Return the (X, Y) coordinate for the center point of the cell that contains the specified text.  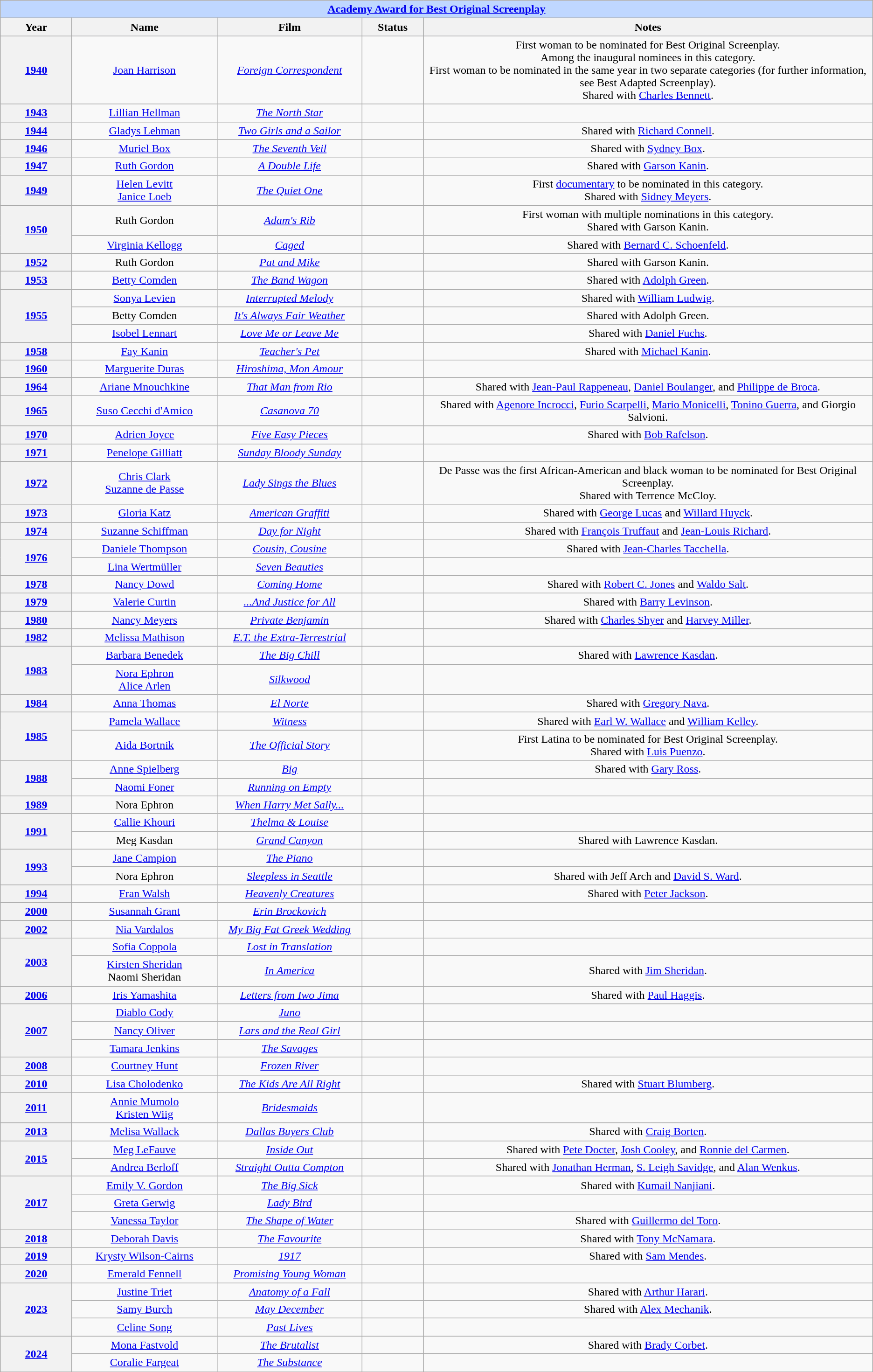
Casanova 70 (289, 411)
Pat and Mike (289, 262)
The Kids Are All Right (289, 1084)
Gloria Katz (145, 513)
Love Me or Leave Me (289, 334)
Promising Young Woman (289, 1274)
Anne Spielberg (145, 769)
Cousin, Cousine (289, 549)
1947 (36, 166)
1979 (36, 602)
Shared with Richard Connell. (648, 131)
Shared with Jim Sheridan. (648, 971)
1958 (36, 351)
Shared with Stuart Blumberg. (648, 1084)
Frozen River (289, 1066)
Krysty Wilson-Cairns (145, 1256)
1980 (36, 620)
1983 (36, 671)
Nora EphronAlice Arlen (145, 679)
Juno (289, 1013)
Shared with François Truffaut and Jean-Louis Richard. (648, 531)
2023 (36, 1309)
The Quiet One (289, 190)
Anatomy of a Fall (289, 1292)
A Double Life (289, 166)
Shared with Sydney Box. (648, 148)
Inside Out (289, 1149)
1988 (36, 778)
Shared with Barry Levinson. (648, 602)
1940 (36, 70)
Hiroshima, Mon Amour (289, 369)
1991 (36, 831)
1982 (36, 638)
Fran Walsh (145, 893)
The Shape of Water (289, 1220)
Shared with Agenore Incrocci, Furio Scarpelli, Mario Monicelli, Tonino Guerra, and Giorgio Salvioni. (648, 411)
Shared with Bob Rafelson. (648, 435)
Isobel Lennart (145, 334)
Shared with Charles Shyer and Harvey Miller. (648, 620)
Andrea Berloff (145, 1167)
1955 (36, 316)
Melissa Mathison (145, 638)
Shared with Gary Ross. (648, 769)
El Norte (289, 703)
The Brutalist (289, 1345)
Academy Award for Best Original Screenplay (436, 9)
Notes (648, 27)
The Big Chill (289, 655)
2020 (36, 1274)
Callie Khouri (145, 822)
1949 (36, 190)
Vanessa Taylor (145, 1220)
First Latina to be nominated for Best Original Screenplay.Shared with Luis Puenzo. (648, 745)
1946 (36, 148)
The Favourite (289, 1239)
Pamela Wallace (145, 721)
The Big Sick (289, 1185)
Coming Home (289, 584)
Straight Outta Compton (289, 1167)
Running on Empty (289, 787)
Lina Wertmüller (145, 566)
First woman with multiple nominations in this category.Shared with Garson Kanin. (648, 220)
Dallas Buyers Club (289, 1132)
Susannah Grant (145, 911)
2019 (36, 1256)
Shared with Pete Docter, Josh Cooley, and Ronnie del Carmen. (648, 1149)
The Band Wagon (289, 280)
Thelma & Louise (289, 822)
Shared with Jean-Paul Rappeneau, Daniel Boulanger, and Philippe de Broca. (648, 387)
May December (289, 1309)
Gladys Lehman (145, 131)
Valerie Curtin (145, 602)
1960 (36, 369)
Interrupted Melody (289, 298)
1952 (36, 262)
Shared with Arthur Harari. (648, 1292)
Erin Brockovich (289, 911)
2008 (36, 1066)
Five Easy Pieces (289, 435)
Shared with Robert C. Jones and Waldo Salt. (648, 584)
Ariane Mnouchkine (145, 387)
1953 (36, 280)
Big (289, 769)
Fay Kanin (145, 351)
The Savages (289, 1048)
Shared with William Ludwig. (648, 298)
Shared with Tony McNamara. (648, 1239)
Virginia Kellogg (145, 244)
Adam's Rib (289, 220)
Mona Fastvold (145, 1345)
2007 (36, 1031)
The North Star (289, 113)
2015 (36, 1158)
Meg LeFauve (145, 1149)
Diablo Cody (145, 1013)
1973 (36, 513)
Jane Campion (145, 858)
Joan Harrison (145, 70)
Lady Sings the Blues (289, 483)
Annie MumoloKristen Wiig (145, 1107)
Lillian Hellman (145, 113)
Nancy Dowd (145, 584)
Emily V. Gordon (145, 1185)
American Graffiti (289, 513)
Name (145, 27)
Justine Triet (145, 1292)
Daniele Thompson (145, 549)
Witness (289, 721)
Nancy Meyers (145, 620)
Coralie Fargeat (145, 1363)
Shared with George Lucas and Willard Huyck. (648, 513)
Lars and the Real Girl (289, 1031)
Shared with Earl W. Wallace and William Kelley. (648, 721)
Samy Burch (145, 1309)
Letters from Iwo Jima (289, 995)
Shared with Gregory Nava. (648, 703)
In America (289, 971)
When Harry Met Sally... (289, 805)
Adrien Joyce (145, 435)
Anna Thomas (145, 703)
1994 (36, 893)
Shared with Alex Mechanik. (648, 1309)
Shared with Jean-Charles Tacchella. (648, 549)
1978 (36, 584)
Suso Cecchi d'Amico (145, 411)
Shared with Brady Corbet. (648, 1345)
2017 (36, 1203)
1970 (36, 435)
Year (36, 27)
Penelope Gilliatt (145, 453)
2018 (36, 1239)
Shared with Michael Kanin. (648, 351)
Grand Canyon (289, 840)
Shared with Daniel Fuchs. (648, 334)
Day for Night (289, 531)
Shared with Kumail Nanjiani. (648, 1185)
Emerald Fennell (145, 1274)
Nancy Oliver (145, 1031)
Helen LevittJanice Loeb (145, 190)
It's Always Fair Weather (289, 316)
Celine Song (145, 1327)
Past Lives (289, 1327)
Shared with Jeff Arch and David S. Ward. (648, 876)
The Official Story (289, 745)
1984 (36, 703)
Sunday Bloody Sunday (289, 453)
Private Benjamin (289, 620)
Deborah Davis (145, 1239)
Two Girls and a Sailor (289, 131)
2013 (36, 1132)
1917 (289, 1256)
Sonya Levien (145, 298)
Film (289, 27)
Melisa Wallack (145, 1132)
2011 (36, 1107)
Caged (289, 244)
The Piano (289, 858)
Meg Kasdan (145, 840)
1976 (36, 557)
1989 (36, 805)
1944 (36, 131)
Shared with Peter Jackson. (648, 893)
Status (393, 27)
Shared with Sam Mendes. (648, 1256)
Muriel Box (145, 148)
My Big Fat Greek Wedding (289, 929)
2002 (36, 929)
2000 (36, 911)
Courtney Hunt (145, 1066)
1971 (36, 453)
Teacher's Pet (289, 351)
Lost in Translation (289, 947)
Sleepless in Seattle (289, 876)
Heavenly Creatures (289, 893)
1965 (36, 411)
1985 (36, 736)
Shared with Paul Haggis. (648, 995)
1950 (36, 230)
...And Justice for All (289, 602)
First documentary to be nominated in this category.Shared with Sidney Meyers. (648, 190)
Shared with Bernard C. Schoenfeld. (648, 244)
Lisa Cholodenko (145, 1084)
Seven Beauties (289, 566)
The Substance (289, 1363)
2010 (36, 1084)
1964 (36, 387)
Silkwood (289, 679)
1972 (36, 483)
Tamara Jenkins (145, 1048)
The Seventh Veil (289, 148)
2024 (36, 1354)
2006 (36, 995)
Aida Bortnik (145, 745)
2003 (36, 962)
Iris Yamashita (145, 995)
Suzanne Schiffman (145, 531)
Sofia Coppola (145, 947)
E.T. the Extra-Terrestrial (289, 638)
Shared with Jonathan Herman, S. Leigh Savidge, and Alan Wenkus. (648, 1167)
Lady Bird (289, 1203)
Nia Vardalos (145, 929)
Greta Gerwig (145, 1203)
Barbara Benedek (145, 655)
Shared with Guillermo del Toro. (648, 1220)
Shared with Craig Borten. (648, 1132)
1943 (36, 113)
Foreign Correspondent (289, 70)
That Man from Rio (289, 387)
Kirsten SheridanNaomi Sheridan (145, 971)
Marguerite Duras (145, 369)
Naomi Foner (145, 787)
De Passe was the first African-American and black woman to be nominated for Best Original Screenplay.Shared with Terrence McCloy. (648, 483)
1993 (36, 867)
Chris ClarkSuzanne de Passe (145, 483)
1974 (36, 531)
Bridesmaids (289, 1107)
